Search for the cell housing the specified text and yield its [X, Y] center coordinate. 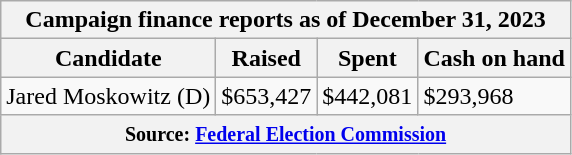
Campaign finance reports as of December 31, 2023 [286, 20]
Cash on hand [494, 58]
Raised [266, 58]
Jared Moskowitz (D) [108, 96]
Candidate [108, 58]
$293,968 [494, 96]
Source: Federal Election Commission [286, 134]
$442,081 [368, 96]
$653,427 [266, 96]
Spent [368, 58]
